Extract the (X, Y) coordinate from the center of the cell holding the provided text.  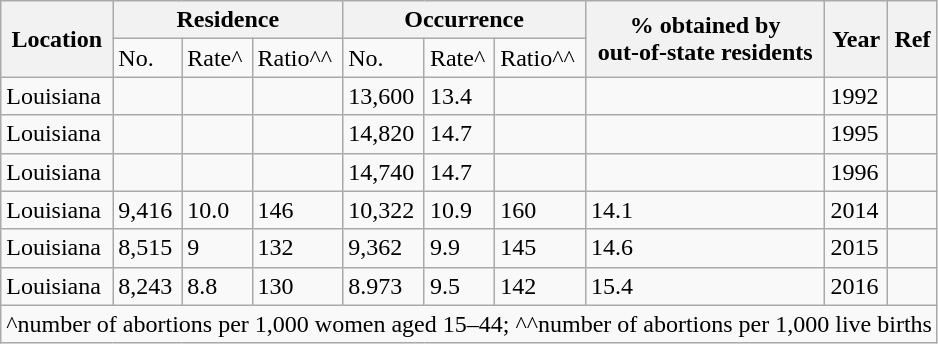
9,362 (384, 248)
9.5 (459, 286)
130 (298, 286)
10.0 (217, 210)
Year (856, 39)
14,740 (384, 172)
160 (540, 210)
2015 (856, 248)
14.1 (704, 210)
15.4 (704, 286)
132 (298, 248)
8.973 (384, 286)
1992 (856, 96)
9 (217, 248)
2014 (856, 210)
^number of abortions per 1,000 women aged 15–44; ^^number of abortions per 1,000 live births (470, 324)
13.4 (459, 96)
9.9 (459, 248)
1996 (856, 172)
14.6 (704, 248)
9,416 (148, 210)
146 (298, 210)
Location (57, 39)
Residence (228, 20)
8,243 (148, 286)
10,322 (384, 210)
8.8 (217, 286)
10.9 (459, 210)
8,515 (148, 248)
1995 (856, 134)
14,820 (384, 134)
Ref (912, 39)
145 (540, 248)
Occurrence (464, 20)
% obtained byout-of-state residents (704, 39)
142 (540, 286)
2016 (856, 286)
13,600 (384, 96)
